From the cell containing the given text, extract its center point as (X, Y) coordinate. 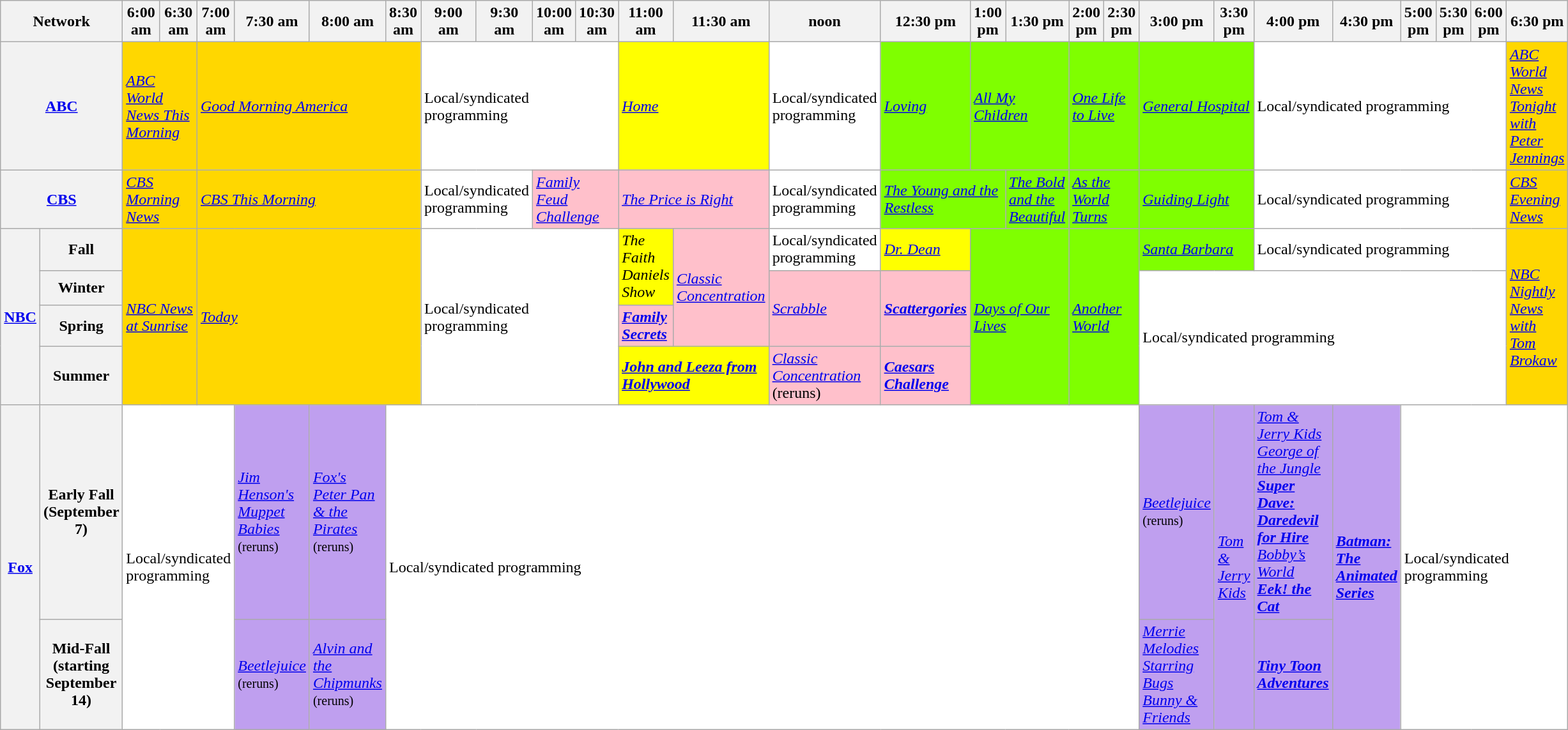
Santa Barbara (1196, 249)
The Young and the Restless (943, 199)
Scattergories (925, 308)
Fall (81, 249)
Summer (81, 376)
ABC World News Tonight with Peter Jennings (1537, 106)
10:00 am (555, 22)
Family Feud Challenge (576, 199)
Guiding Light (1196, 199)
NBC Nightly News with Tom Brokaw (1537, 317)
11:00 am (646, 22)
The Price is Right (694, 199)
Tom & Jerry Kids (1234, 567)
Family Secrets (646, 326)
8:30 am (403, 22)
Loving (925, 106)
CBS Evening News (1537, 199)
NBC News at Sunrise (160, 317)
Jim Henson's Muppet Babies (reruns) (272, 512)
4:00 pm (1293, 22)
12:30 pm (925, 22)
Tiny Toon Adventures (1293, 674)
Caesars Challenge (925, 376)
8:00 am (348, 22)
10:30 am (597, 22)
9:30 am (505, 22)
Another World (1104, 317)
Mid-Fall (starting September 14) (81, 674)
Good Morning America (309, 106)
NBC (20, 317)
7:30 am (272, 22)
2:30 pm (1122, 22)
Early Fall (September 7) (81, 512)
4:30 pm (1366, 22)
Batman: The Animated Series (1366, 567)
Days of Our Lives (1019, 317)
The Faith Daniels Show (646, 267)
Merrie Melodies Starring Bugs Bunny & Friends (1177, 674)
CBS This Morning (309, 199)
Network (61, 22)
CBS Morning News (160, 199)
The Bold and the Beautiful (1038, 199)
John and Leeza from Hollywood (694, 376)
CBS (61, 199)
Dr. Dean (925, 249)
1:00 pm (988, 22)
noon (824, 22)
6:00 pm (1489, 22)
Home (694, 106)
11:30 am (721, 22)
3:00 pm (1177, 22)
Spring (81, 326)
Classic Concentration (reruns) (824, 376)
Tom & Jerry Kids George of the Jungle Super Dave: Daredevil for Hire Bobby’s World Eek! the Cat (1293, 512)
3:30 pm (1234, 22)
General Hospital (1196, 106)
As the World Turns (1104, 199)
Fox (20, 567)
6:30 pm (1537, 22)
All My Children (1019, 106)
5:00 pm (1418, 22)
6:00 am (141, 22)
5:30 pm (1453, 22)
Alvin and the Chipmunks (reruns) (348, 674)
9:00 am (449, 22)
6:30 am (178, 22)
2:00 pm (1086, 22)
ABC (61, 106)
Classic Concentration (721, 287)
One Life to Live (1104, 106)
Scrabble (824, 308)
7:00 am (215, 22)
Winter (81, 287)
Today (309, 317)
ABC World News This Morning (160, 106)
1:30 pm (1038, 22)
Fox's Peter Pan & the Pirates (reruns) (348, 512)
